Scan for the cell matching the given text and deliver its (x, y) coordinate at center. 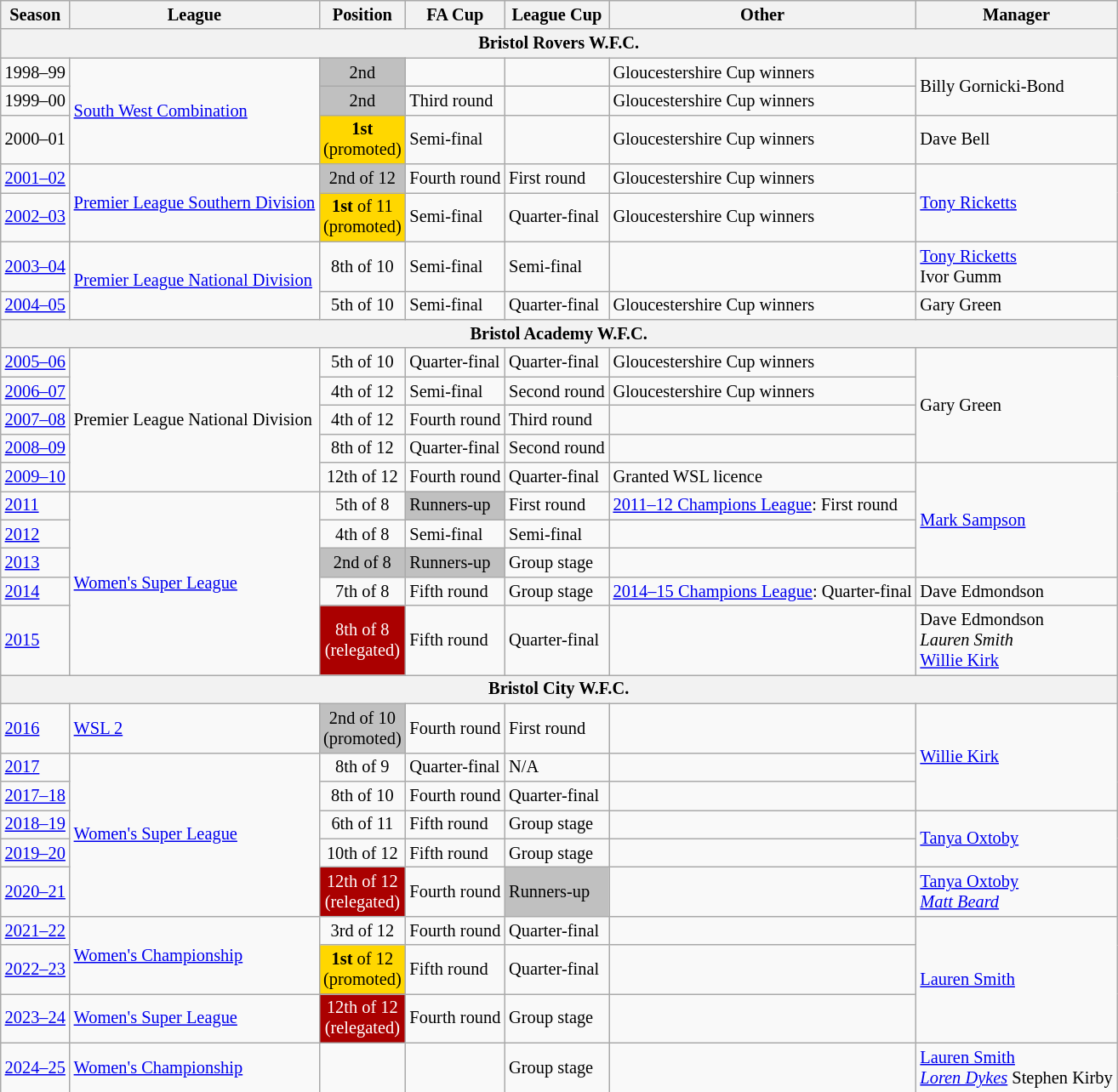
Billy Gornicki-Bond (1017, 87)
Dave Edmondson (1017, 591)
1999–00 (36, 100)
Tony Ricketts (1017, 202)
2017 (36, 767)
2011 (36, 505)
Lauren Smith (1017, 980)
Tanya OxtobyMatt Beard (1017, 891)
Other (762, 14)
2024–25 (36, 1067)
2005–06 (36, 362)
Premier League Southern Division (194, 202)
2012 (36, 534)
Lauren SmithLoren Dykes Stephen Kirby (1017, 1067)
WSL 2 (194, 728)
Position (362, 14)
2002–03 (36, 217)
2023–24 (36, 1018)
1998–99 (36, 72)
Dave Bell (1017, 139)
2019–20 (36, 853)
2004–05 (36, 305)
2007–08 (36, 419)
Dave EdmondsonLauren SmithWillie Kirk (1017, 640)
8th of 9 (362, 767)
6th of 11 (362, 824)
2015 (36, 640)
2020–21 (36, 891)
1st of 12(promoted) (362, 970)
Tanya Oxtoby (1017, 839)
2001–02 (36, 179)
2022–23 (36, 970)
2008–09 (36, 448)
2021–22 (36, 930)
League Cup (556, 14)
2nd of 8 (362, 562)
Granted WSL licence (762, 477)
2006–07 (36, 391)
5th of 8 (362, 505)
FA Cup (456, 14)
2nd of 12 (362, 179)
Manager (1017, 14)
2009–10 (36, 477)
2000–01 (36, 139)
Bristol Rovers W.F.C. (559, 43)
8th of 8(relegated) (362, 640)
N/A (556, 767)
Bristol City W.F.C. (559, 689)
3rd of 12 (362, 930)
Season (36, 14)
2011–12 Champions League: First round (762, 505)
Mark Sampson (1017, 520)
2014–15 Champions League: Quarter-final (762, 591)
1st(promoted) (362, 139)
2nd of 10(promoted) (362, 728)
South West Combination (194, 111)
1st of 11(promoted) (362, 217)
10th of 12 (362, 853)
12th of 12 (362, 477)
2003–04 (36, 266)
2014 (36, 591)
Willie Kirk (1017, 757)
2016 (36, 728)
2013 (36, 562)
Bristol Academy W.F.C. (559, 333)
League (194, 14)
4th of 8 (362, 534)
8th of 12 (362, 448)
2018–19 (36, 824)
7th of 8 (362, 591)
Tony RickettsIvor Gumm (1017, 266)
2017–18 (36, 795)
